Provide the [x, y] coordinate of the cell's center where the given text is located.  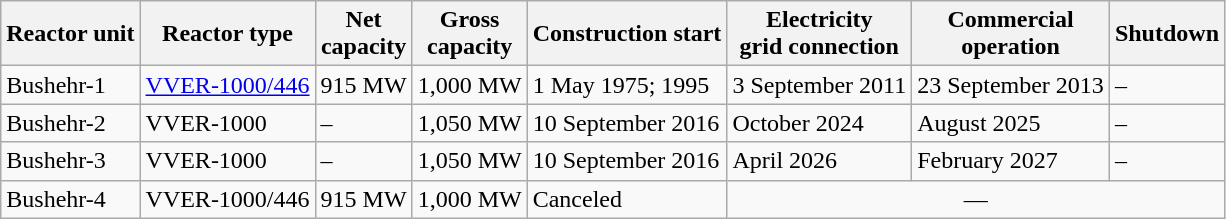
August 2025 [1011, 123]
23 September 2013 [1011, 85]
October 2024 [820, 123]
Bushehr-2 [70, 123]
Canceled [627, 199]
Shutdown [1166, 34]
— [976, 199]
Netcapacity [364, 34]
3 September 2011 [820, 85]
Bushehr-4 [70, 199]
April 2026 [820, 161]
Reactor unit [70, 34]
Commercialoperation [1011, 34]
Construction start [627, 34]
Bushehr-1 [70, 85]
February 2027 [1011, 161]
Reactor type [228, 34]
1 May 1975; 1995 [627, 85]
Grosscapacity [470, 34]
Electricitygrid connection [820, 34]
Bushehr-3 [70, 161]
